Scan for the cell matching the given text and deliver its [X, Y] coordinate at center. 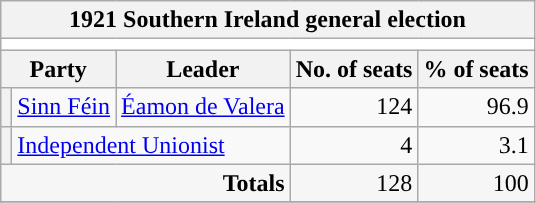
Totals [146, 183]
Party [58, 69]
3.1 [476, 145]
Independent Unionist [151, 145]
Leader [204, 69]
4 [354, 145]
100 [476, 183]
128 [354, 183]
124 [354, 107]
96.9 [476, 107]
1921 Southern Ireland general election [268, 20]
No. of seats [354, 69]
Sinn Féin [64, 107]
% of seats [476, 69]
Éamon de Valera [204, 107]
